Scan for the cell matching the given text and deliver its [X, Y] coordinate at center. 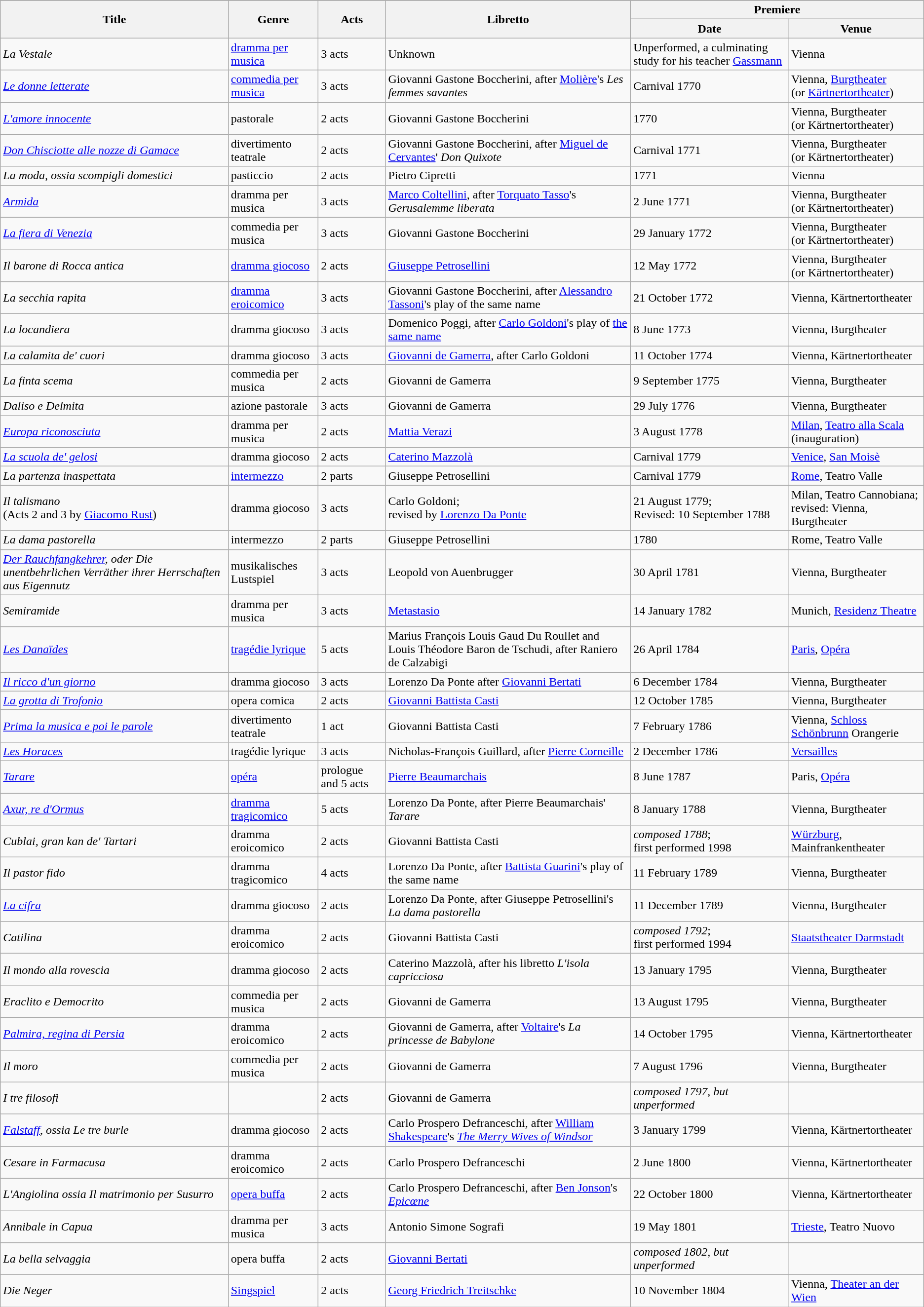
La cifra [115, 905]
3 August 1778 [710, 431]
Il barone di Rocca antica [115, 266]
Die Neger [115, 1290]
Metastasio [508, 611]
Le donne letterate [115, 86]
Antonio Simone Sografi [508, 1226]
La scuola de' gelosi [115, 457]
29 January 1772 [710, 233]
Giovanni Gastone Boccherini, after Miguel de Cervantes' Don Quixote [508, 150]
Venue [856, 29]
La secchia rapita [115, 297]
10 November 1804 [710, 1290]
1 act [352, 726]
Pietro Cipretti [508, 176]
Genre [273, 19]
Palmira, regina di Persia [115, 1034]
musikalisches Lustspiel [273, 572]
L'Angiolina ossia Il matrimonio per Susurro [115, 1194]
Der Rauchfangkehrer, oder Die unentbehrlichen Verräther ihrer Herrschaften aus Eigennutz [115, 572]
Daliso e Delmita [115, 406]
Nicholas-François Guillard, after Pierre Corneille [508, 751]
Carlo Prospero Defranceschi, after William Shakespeare's The Merry Wives of Windsor [508, 1130]
pasticcio [273, 176]
7 August 1796 [710, 1066]
La Vestale [115, 54]
La dama pastorella [115, 540]
Trieste, Teatro Nuovo [856, 1226]
pastorale [273, 118]
Giovanni Gastone Boccherini, after Alessandro Tassoni's play of the same name [508, 297]
La fiera di Venezia [115, 233]
Lorenzo Da Ponte after Giovanni Bertati [508, 682]
Il moro [115, 1066]
12 October 1785 [710, 700]
Cublai, gran kan de' Tartari [115, 841]
Carlo Prospero Defranceschi [508, 1162]
3 January 1799 [710, 1130]
Il pastor fido [115, 874]
30 April 1781 [710, 572]
Annibale in Capua [115, 1226]
13 January 1795 [710, 969]
Munich, Residenz Theatre [856, 611]
Cesare in Farmacusa [115, 1162]
2 June 1771 [710, 201]
Venice, San Moisè [856, 457]
Axur, re d'Ormus [115, 808]
Carlo Goldoni;revised by Lorenzo Da Ponte [508, 508]
La calamita de' cuori [115, 355]
14 January 1782 [710, 611]
composed 1788;first performed 1998 [710, 841]
I tre filosofi [115, 1098]
Lorenzo Da Ponte, after Battista Guarini's play of the same name [508, 874]
6 December 1784 [710, 682]
Marco Coltellini, after Torquato Tasso's Gerusalemme liberata [508, 201]
Don Chisciotte alle nozze di Gamace [115, 150]
Vienna, Theater an der Wien [856, 1290]
composed 1802, but unperformed [710, 1259]
Giovanni de Gamerra, after Voltaire's La princesse de Babylone [508, 1034]
prologue and 5 acts [352, 777]
7 February 1786 [710, 726]
Marius François Louis Gaud Du Roullet and Louis Théodore Baron de Tschudi, after Raniero de Calzabigi [508, 650]
Milan, Teatro Cannobiana;revised: Vienna, Burgtheater [856, 508]
opéra [273, 777]
Vienna, Schloss Schönbrunn Orangerie [856, 726]
Unknown [508, 54]
Eraclito e Democrito [115, 1002]
La partenza inaspettata [115, 476]
Il ricco d'un giorno [115, 682]
1780 [710, 540]
Catilina [115, 938]
Il mondo alla rovescia [115, 969]
13 August 1795 [710, 1002]
Libretto [508, 19]
azione pastorale [273, 406]
Mattia Verazi [508, 431]
Würzburg, Mainfrankentheater [856, 841]
Carnival 1770 [710, 86]
Unperformed, a culminating study for his teacher Gassmann [710, 54]
Georg Friedrich Treitschke [508, 1290]
29 July 1776 [710, 406]
1770 [710, 118]
11 December 1789 [710, 905]
Carlo Prospero Defranceschi, after Ben Jonson's Epicœne [508, 1194]
La bella selvaggia [115, 1259]
8 January 1788 [710, 808]
Les Horaces [115, 751]
composed 1797, but unperformed [710, 1098]
Date [710, 29]
Pierre Beaumarchais [508, 777]
Lorenzo Da Ponte, after Pierre Beaumarchais' Tarare [508, 808]
Falstaff, ossia Le tre burle [115, 1130]
2 June 1800 [710, 1162]
4 acts [352, 874]
8 June 1787 [710, 777]
Domenico Poggi, after Carlo Goldoni's play of the same name [508, 330]
14 October 1795 [710, 1034]
La moda, ossia scompigli domestici [115, 176]
2 December 1786 [710, 751]
Staatstheater Darmstadt [856, 938]
Singspiel [273, 1290]
8 June 1773 [710, 330]
12 May 1772 [710, 266]
Giovanni Gastone Boccherini, after Molière's Les femmes savantes [508, 86]
composed 1792;first performed 1994 [710, 938]
Caterino Mazzolà [508, 457]
Tarare [115, 777]
Les Danaïdes [115, 650]
11 October 1774 [710, 355]
26 April 1784 [710, 650]
Carnival 1771 [710, 150]
Semiramide [115, 611]
La grotta di Trofonio [115, 700]
1771 [710, 176]
Lorenzo Da Ponte, after Giuseppe Petrosellini's La dama pastorella [508, 905]
Title [115, 19]
Versailles [856, 751]
22 October 1800 [710, 1194]
La locandiera [115, 330]
Europa riconosciuta [115, 431]
9 September 1775 [710, 381]
Il talismano(Acts 2 and 3 by Giacomo Rust) [115, 508]
La finta scema [115, 381]
Milan, Teatro alla Scala(inauguration) [856, 431]
Prima la musica e poi le parole [115, 726]
Premiere [777, 10]
Armida [115, 201]
21 October 1772 [710, 297]
L'amore innocente [115, 118]
Acts [352, 19]
11 February 1789 [710, 874]
19 May 1801 [710, 1226]
Caterino Mazzolà, after his libretto L'isola capricciosa [508, 969]
Giovanni Bertati [508, 1259]
Leopold von Auenbrugger [508, 572]
opera comica [273, 700]
21 August 1779;Revised: 10 September 1788 [710, 508]
Giovanni de Gamerra, after Carlo Goldoni [508, 355]
